Scan for the cell matching the given text and deliver its [x, y] coordinate at center. 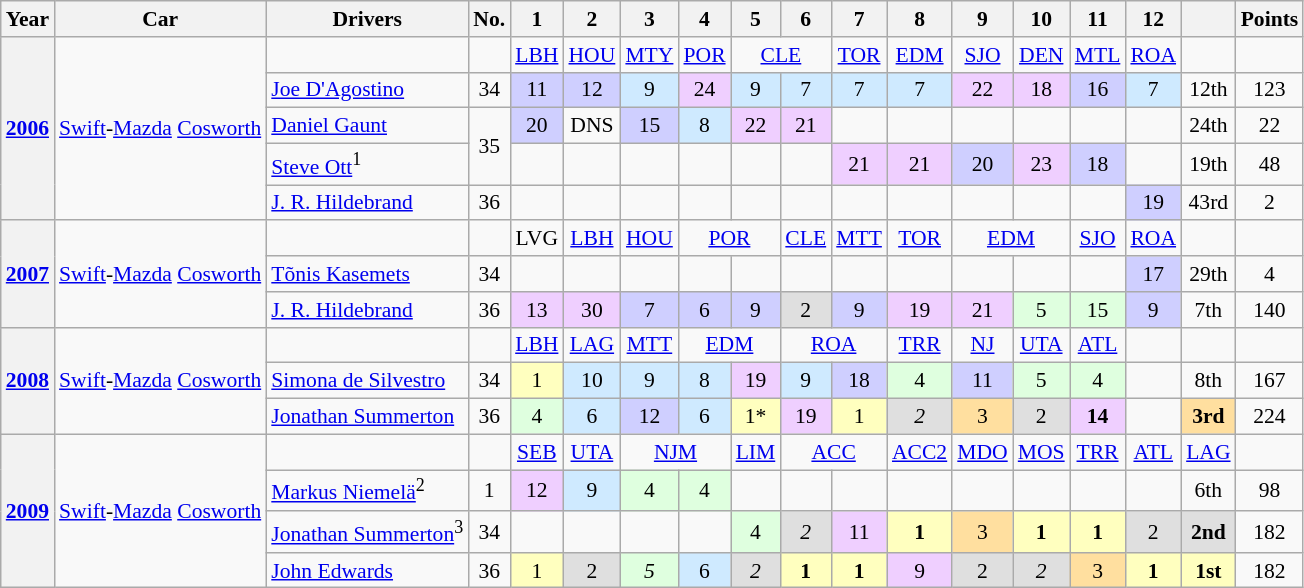
DEN [1042, 55]
NJM [675, 452]
Steve Ott1 [367, 164]
35 [489, 146]
Jonathan Summerton [367, 417]
48 [1270, 164]
MTY [649, 55]
Drivers [367, 19]
140 [1270, 310]
3rd [1208, 417]
6th [1208, 490]
224 [1270, 417]
2006 [28, 129]
12th [1208, 90]
Daniel Gaunt [367, 126]
No. [489, 19]
DNS [592, 126]
MDO [982, 452]
LVG [536, 239]
24th [1208, 126]
7th [1208, 310]
Year [28, 19]
2007 [28, 274]
30 [592, 310]
Markus Niemelä2 [367, 490]
29th [1208, 274]
Simona de Silvestro [367, 381]
13 [536, 310]
ACC2 [920, 452]
NJ [982, 345]
Tõnis Kasemets [367, 274]
SEB [536, 452]
14 [1098, 417]
2008 [28, 380]
16 [1098, 90]
24 [704, 90]
17 [1153, 274]
2nd [1208, 532]
23 [1042, 164]
MOS [1042, 452]
167 [1270, 381]
98 [1270, 490]
Points [1270, 19]
182 [1270, 532]
2009 [28, 511]
Jonathan Summerton3 [367, 532]
Car [160, 19]
1* [756, 417]
MTL [1098, 55]
43rd [1208, 203]
123 [1270, 90]
19th [1208, 164]
8th [1208, 381]
LIM [756, 452]
Joe D'Agostino [367, 90]
ACC [834, 452]
